Determine the (x, y) coordinate at the center of the cell enclosing the given text.  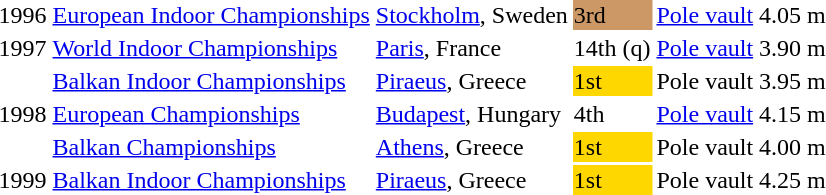
14th (q) (612, 48)
Athens, Greece (472, 147)
World Indoor Championships (211, 48)
4th (612, 114)
Stockholm, Sweden (472, 15)
Budapest, Hungary (472, 114)
European Championships (211, 114)
3rd (612, 15)
Balkan Championships (211, 147)
Paris, France (472, 48)
European Indoor Championships (211, 15)
